Provide the [x, y] coordinate of the cell's center where the given text is located.  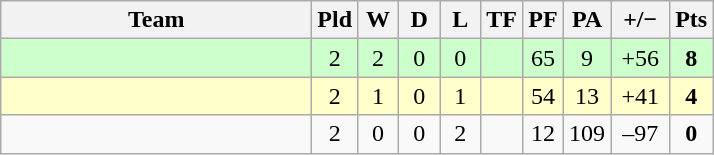
54 [542, 96]
109 [588, 134]
D [420, 20]
Pts [692, 20]
4 [692, 96]
PF [542, 20]
+/− [640, 20]
+41 [640, 96]
Team [156, 20]
L [460, 20]
–97 [640, 134]
+56 [640, 58]
W [378, 20]
Pld [335, 20]
13 [588, 96]
8 [692, 58]
9 [588, 58]
65 [542, 58]
PA [588, 20]
12 [542, 134]
TF [502, 20]
